From the cell containing the given text, extract its center point as (X, Y) coordinate. 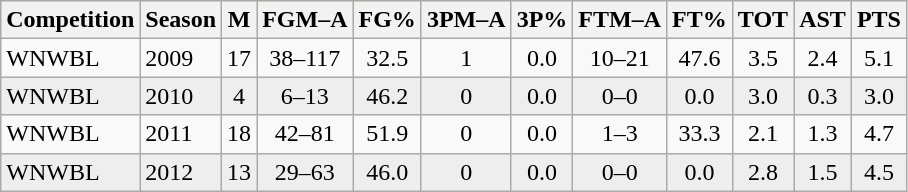
Competition (70, 20)
13 (240, 172)
42–81 (305, 134)
2011 (181, 134)
6–13 (305, 96)
29–63 (305, 172)
2.8 (762, 172)
2.4 (823, 58)
FG% (387, 20)
FGM–A (305, 20)
2009 (181, 58)
3.5 (762, 58)
2.1 (762, 134)
46.2 (387, 96)
TOT (762, 20)
0.3 (823, 96)
4.7 (878, 134)
M (240, 20)
PTS (878, 20)
51.9 (387, 134)
3PM–A (466, 20)
FT% (700, 20)
3P% (542, 20)
10–21 (620, 58)
32.5 (387, 58)
46.0 (387, 172)
47.6 (700, 58)
4.5 (878, 172)
5.1 (878, 58)
18 (240, 134)
1 (466, 58)
1–3 (620, 134)
33.3 (700, 134)
Season (181, 20)
1.5 (823, 172)
2010 (181, 96)
2012 (181, 172)
4 (240, 96)
17 (240, 58)
AST (823, 20)
38–117 (305, 58)
FTM–A (620, 20)
1.3 (823, 134)
